Determine the (x, y) coordinate at the center of the cell enclosing the given text.  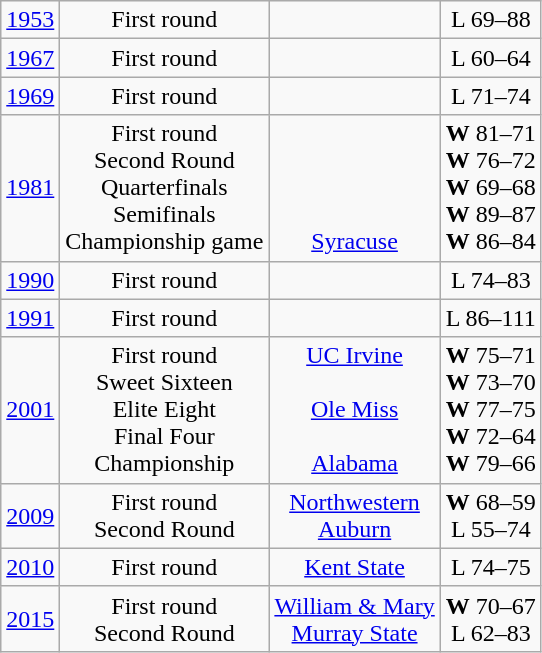
1969 (30, 96)
NorthwesternAuburn (354, 516)
L 69–88 (490, 20)
2009 (30, 516)
L 71–74 (490, 96)
First roundSweet SixteenElite EightFinal FourChampionship (164, 410)
First roundSecond RoundQuarterfinalsSemifinalsChampionship game (164, 188)
2015 (30, 618)
UC IrvineOle MissAlabama (354, 410)
2010 (30, 567)
William & MaryMurray State (354, 618)
W 68–59L 55–74 (490, 516)
Syracuse (354, 188)
W 70–67L 62–83 (490, 618)
1991 (30, 318)
L 60–64 (490, 58)
L 74–83 (490, 280)
W 81–71W 76–72W 69–68W 89–87W 86–84 (490, 188)
L 86–111 (490, 318)
Kent State (354, 567)
L 74–75 (490, 567)
1990 (30, 280)
1967 (30, 58)
W 75–71W 73–70W 77–75W 72–64W 79–66 (490, 410)
2001 (30, 410)
1981 (30, 188)
1953 (30, 20)
